Detect which cell encompasses the target text, then output its (X, Y) center coordinate. 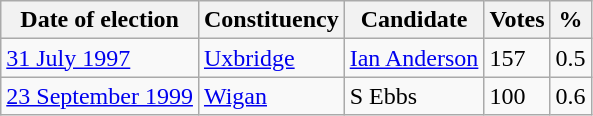
Votes (517, 20)
31 July 1997 (100, 58)
S Ebbs (414, 96)
0.6 (570, 96)
Constituency (271, 20)
Uxbridge (271, 58)
% (570, 20)
100 (517, 96)
23 September 1999 (100, 96)
Wigan (271, 96)
157 (517, 58)
Date of election (100, 20)
0.5 (570, 58)
Ian Anderson (414, 58)
Candidate (414, 20)
